Locate the cell with the specified text and output its (X, Y) center coordinate. 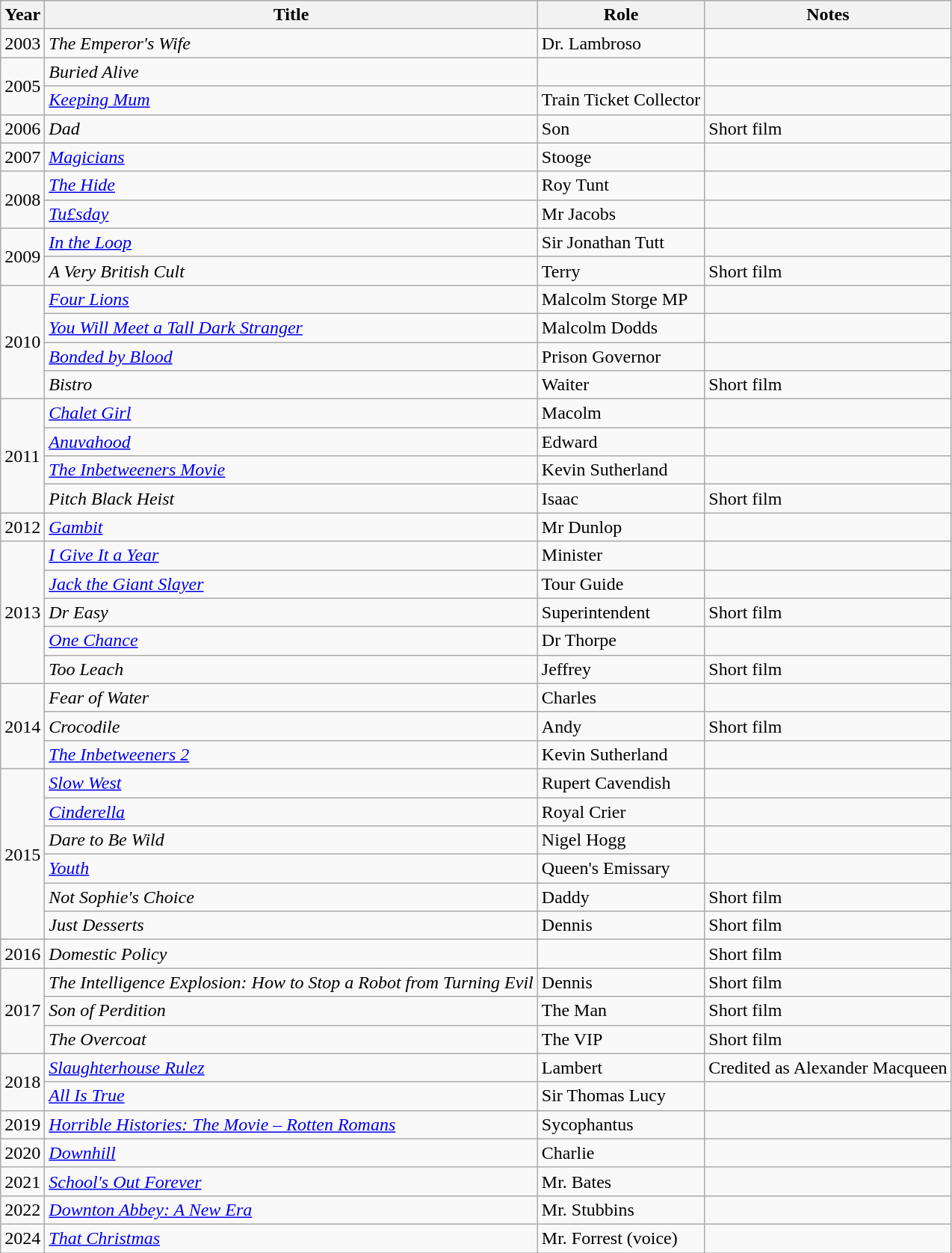
Jeffrey (621, 669)
Keeping Mum (291, 100)
Mr. Stubbins (621, 1210)
That Christmas (291, 1238)
Mr Dunlop (621, 527)
Lambert (621, 1068)
Sir Thomas Lucy (621, 1096)
In the Loop (291, 242)
The Hide (291, 185)
Title (291, 15)
2022 (22, 1210)
Jack the Giant Slayer (291, 584)
Chalet Girl (291, 413)
Mr Jacobs (621, 214)
Dr Thorpe (621, 641)
The Inbetweeners Movie (291, 470)
Four Lions (291, 299)
Bistro (291, 385)
2016 (22, 954)
Macolm (621, 413)
2012 (22, 527)
Terry (621, 271)
2005 (22, 86)
Sir Jonathan Tutt (621, 242)
Mr. Bates (621, 1181)
Superintendent (621, 612)
Tu£sday (291, 214)
Minister (621, 555)
Son (621, 129)
Magicians (291, 157)
Stooge (621, 157)
Anuvahood (291, 442)
Downton Abbey: A New Era (291, 1210)
Daddy (621, 897)
Edward (621, 442)
Royal Crier (621, 811)
Queen's Emissary (621, 869)
Notes (828, 15)
Not Sophie's Choice (291, 897)
Charlie (621, 1153)
2010 (22, 342)
Isaac (621, 499)
The VIP (621, 1039)
Slow West (291, 783)
2014 (22, 726)
2013 (22, 612)
Too Leach (291, 669)
Roy Tunt (621, 185)
Pitch Black Heist (291, 499)
Prison Governor (621, 357)
Crocodile (291, 726)
Fear of Water (291, 698)
2017 (22, 1011)
A Very British Cult (291, 271)
Dr Easy (291, 612)
Year (22, 15)
Role (621, 15)
Bonded by Blood (291, 357)
The Man (621, 1011)
Dare to Be Wild (291, 840)
2011 (22, 456)
Just Desserts (291, 926)
Youth (291, 869)
The Overcoat (291, 1039)
The Inbetweeners 2 (291, 754)
One Chance (291, 641)
Rupert Cavendish (621, 783)
You Will Meet a Tall Dark Stranger (291, 327)
Domestic Policy (291, 954)
Son of Perdition (291, 1011)
Mr. Forrest (voice) (621, 1238)
The Intelligence Explosion: How to Stop a Robot from Turning Evil (291, 982)
2007 (22, 157)
2020 (22, 1153)
School's Out Forever (291, 1181)
Dad (291, 129)
Dr. Lambroso (621, 43)
Waiter (621, 385)
2024 (22, 1238)
All Is True (291, 1096)
2019 (22, 1124)
Train Ticket Collector (621, 100)
2021 (22, 1181)
Nigel Hogg (621, 840)
2018 (22, 1082)
The Emperor's Wife (291, 43)
Buried Alive (291, 72)
Slaughterhouse Rulez (291, 1068)
Horrible Histories: The Movie – Rotten Romans (291, 1124)
Sycophantus (621, 1124)
Charles (621, 698)
Downhill (291, 1153)
Tour Guide (621, 584)
Malcolm Dodds (621, 327)
I Give It a Year (291, 555)
2008 (22, 200)
2003 (22, 43)
Credited as Alexander Macqueen (828, 1068)
Andy (621, 726)
2009 (22, 256)
Gambit (291, 527)
Malcolm Storge MP (621, 299)
Cinderella (291, 811)
2006 (22, 129)
2015 (22, 854)
